Find where the given text appears and provide that cell's center as (x, y) coordinate. 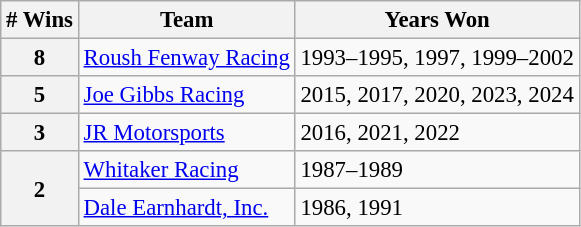
3 (40, 133)
2 (40, 188)
# Wins (40, 20)
Roush Fenway Racing (186, 58)
1986, 1991 (437, 208)
2016, 2021, 2022 (437, 133)
2015, 2017, 2020, 2023, 2024 (437, 95)
JR Motorsports (186, 133)
8 (40, 58)
Years Won (437, 20)
Whitaker Racing (186, 170)
1987–1989 (437, 170)
5 (40, 95)
Team (186, 20)
Joe Gibbs Racing (186, 95)
1993–1995, 1997, 1999–2002 (437, 58)
Dale Earnhardt, Inc. (186, 208)
